Identify which cell holds the provided text, then report its [x, y] central coordinate. 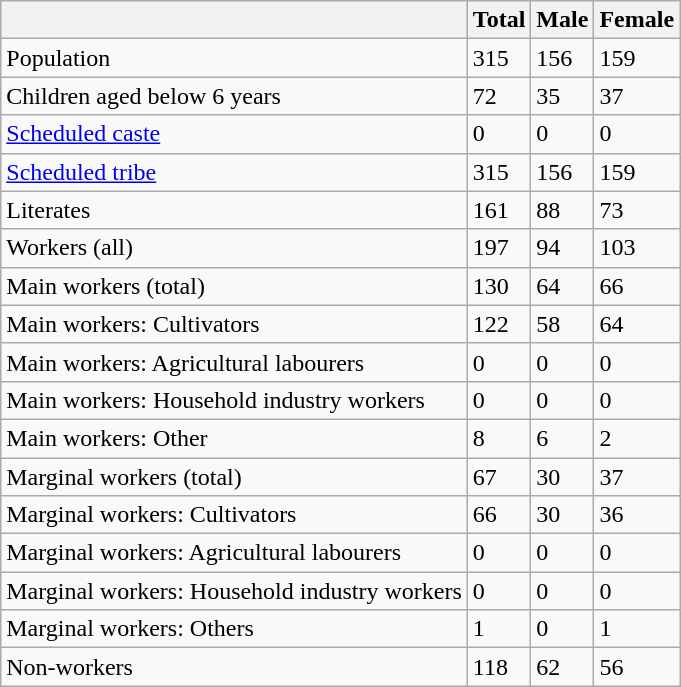
Population [234, 58]
Female [637, 20]
67 [499, 477]
Total [499, 20]
Male [562, 20]
58 [562, 324]
35 [562, 96]
Literates [234, 210]
103 [637, 248]
2 [637, 438]
Marginal workers (total) [234, 477]
56 [637, 667]
72 [499, 96]
Marginal workers: Cultivators [234, 515]
Children aged below 6 years [234, 96]
Main workers: Other [234, 438]
8 [499, 438]
73 [637, 210]
Marginal workers: Others [234, 629]
Main workers (total) [234, 286]
Scheduled tribe [234, 172]
118 [499, 667]
6 [562, 438]
161 [499, 210]
Marginal workers: Household industry workers [234, 591]
Main workers: Cultivators [234, 324]
Scheduled caste [234, 134]
130 [499, 286]
62 [562, 667]
Main workers: Agricultural labourers [234, 362]
94 [562, 248]
Marginal workers: Agricultural labourers [234, 553]
88 [562, 210]
122 [499, 324]
Non-workers [234, 667]
197 [499, 248]
36 [637, 515]
Main workers: Household industry workers [234, 400]
Workers (all) [234, 248]
